Capture the cell that displays the provided text and extract its [x, y] central coordinate. 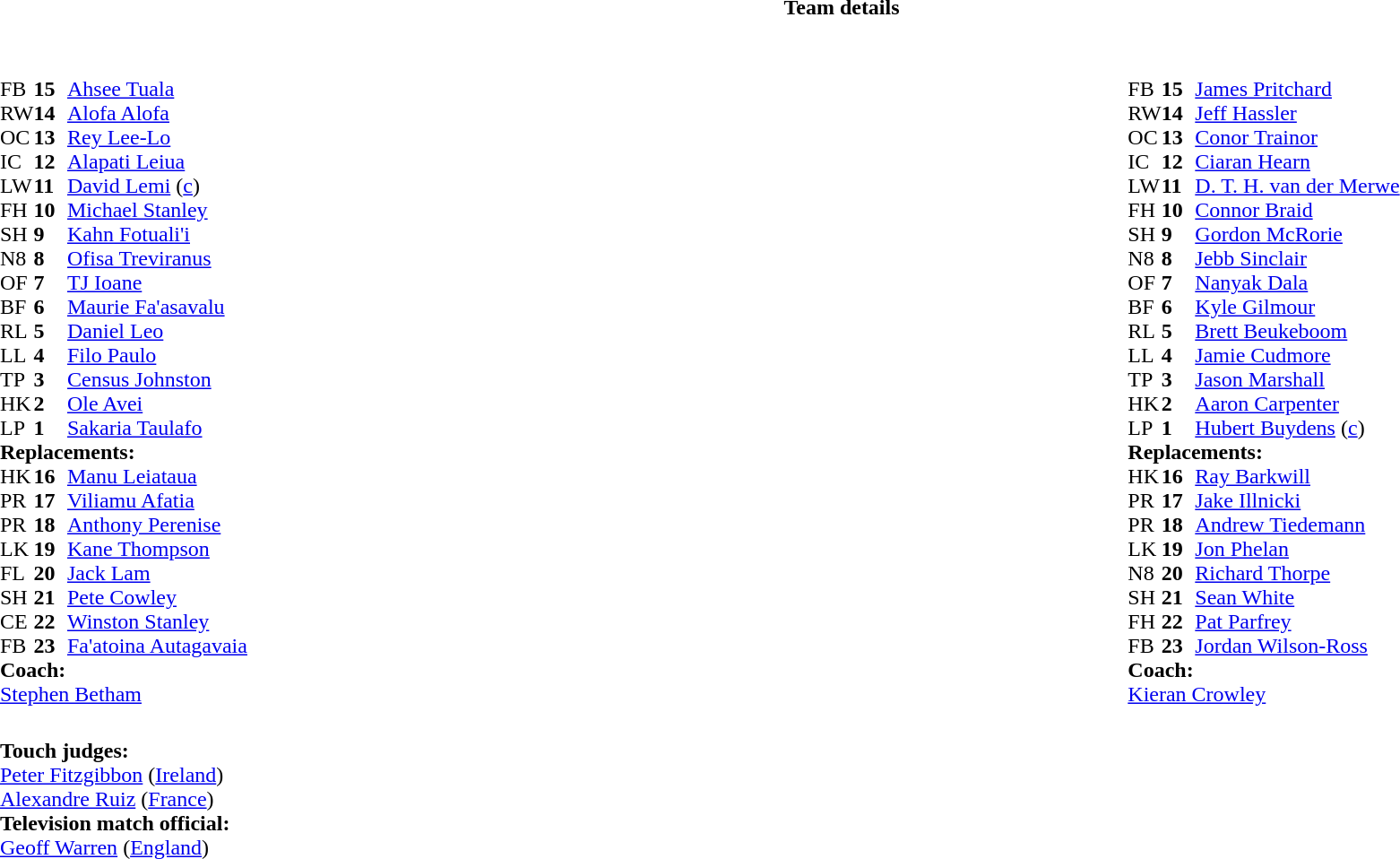
FL [17, 574]
Jamie Cudmore [1297, 355]
Richard Thorpe [1297, 574]
Winston Stanley [158, 622]
Jake Illnicki [1297, 500]
Andrew Tiedemann [1297, 525]
Nanyak Dala [1297, 283]
Ole Avei [158, 403]
Manu Leiataua [158, 477]
Jordan Wilson-Ross [1297, 646]
Hubert Buydens (c) [1297, 429]
Kyle Gilmour [1297, 307]
Anthony Perenise [158, 525]
Ofisa Treviranus [158, 258]
Jason Marshall [1297, 380]
James Pritchard [1297, 90]
Pat Parfrey [1297, 622]
Census Johnston [158, 380]
Gordon McRorie [1297, 235]
Brett Beukeboom [1297, 332]
Ahsee Tuala [158, 90]
D. T. H. van der Merwe [1297, 187]
Rey Lee-Lo [158, 138]
David Lemi (c) [158, 187]
Fa'atoina Autagavaia [158, 646]
Aaron Carpenter [1297, 403]
Connor Braid [1297, 210]
Kahn Fotuali'i [158, 235]
Ray Barkwill [1297, 477]
Jebb Sinclair [1297, 258]
Jon Phelan [1297, 549]
Alapati Leiua [158, 161]
Ciaran Hearn [1297, 161]
Sakaria Taulafo [158, 429]
Kieran Crowley [1264, 694]
Sean White [1297, 597]
Viliamu Afatia [158, 500]
CE [17, 622]
Michael Stanley [158, 210]
Jack Lam [158, 574]
Maurie Fa'asavalu [158, 307]
TJ Ioane [158, 283]
Alofa Alofa [158, 113]
Jeff Hassler [1297, 113]
Filo Paulo [158, 355]
Conor Trainor [1297, 138]
Stephen Betham [124, 694]
Pete Cowley [158, 597]
Kane Thompson [158, 549]
Daniel Leo [158, 332]
